Find where the given text appears and provide that cell's center as [X, Y] coordinate. 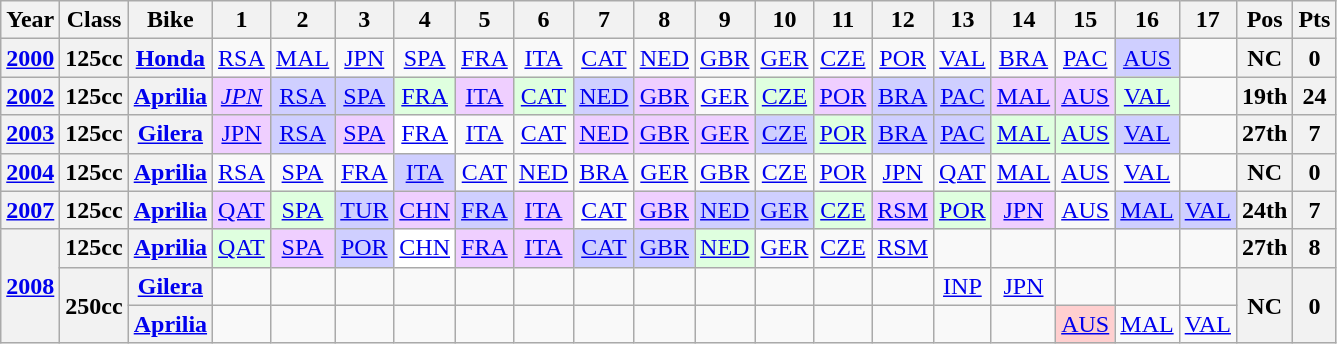
2008 [30, 286]
1 [242, 20]
6 [543, 20]
2002 [30, 96]
250cc [94, 305]
3 [364, 20]
9 [725, 20]
Year [30, 20]
19th [1264, 96]
INP [963, 286]
2 [302, 20]
12 [903, 20]
2003 [30, 134]
Honda [170, 58]
4 [425, 20]
Class [94, 20]
15 [1086, 20]
Bike [170, 20]
5 [485, 20]
17 [1208, 20]
16 [1147, 20]
Pos [1264, 20]
13 [963, 20]
TUR [364, 210]
Pts [1314, 20]
10 [784, 20]
24 [1314, 96]
2007 [30, 210]
14 [1023, 20]
2000 [30, 58]
11 [843, 20]
24th [1264, 210]
2004 [30, 172]
